Provide the (X, Y) coordinate of the cell's center where the given text is located.  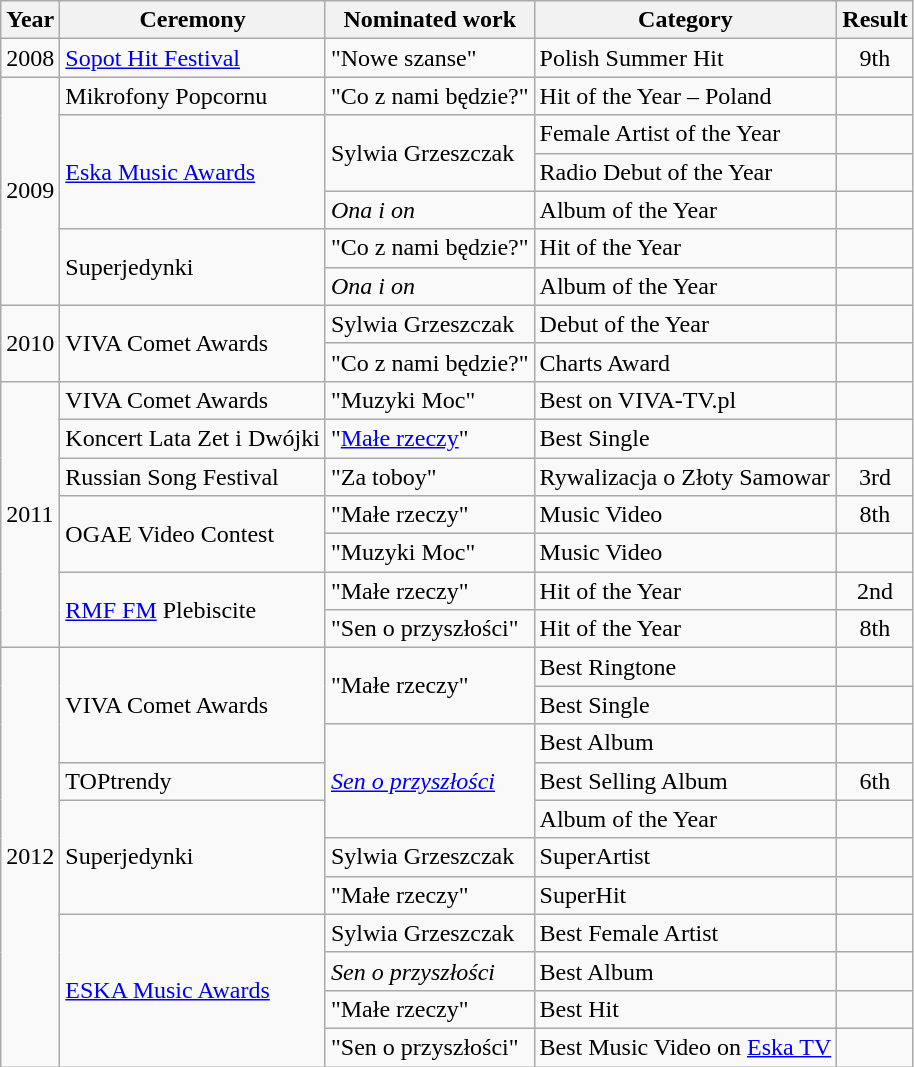
2nd (875, 591)
RMF FM Plebiscite (193, 610)
Ceremony (193, 20)
"Nowe szanse" (430, 58)
Best Music Video on Eska TV (686, 1047)
Radio Debut of the Year (686, 172)
Best Selling Album (686, 781)
Debut of the Year (686, 324)
3rd (875, 477)
Result (875, 20)
Best on VIVA-TV.pl (686, 400)
Best Female Artist (686, 933)
Charts Award (686, 362)
Best Hit (686, 1009)
TOPtrendy (193, 781)
Sopot Hit Festival (193, 58)
2009 (30, 191)
2008 (30, 58)
Category (686, 20)
6th (875, 781)
Polish Summer Hit (686, 58)
"Za toboy" (430, 477)
Russian Song Festival (193, 477)
ESKA Music Awards (193, 990)
Koncert Lata Zet i Dwójki (193, 438)
OGAE Video Contest (193, 534)
Nominated work (430, 20)
Female Artist of the Year (686, 134)
9th (875, 58)
Year (30, 20)
2011 (30, 514)
SuperHit (686, 895)
2012 (30, 858)
Eska Music Awards (193, 172)
2010 (30, 343)
Rywalizacja o Złoty Samowar (686, 477)
Hit of the Year – Poland (686, 96)
Best Ringtone (686, 667)
SuperArtist (686, 857)
Mikrofony Popcornu (193, 96)
